Identify which cell holds the provided text, then report its (x, y) central coordinate. 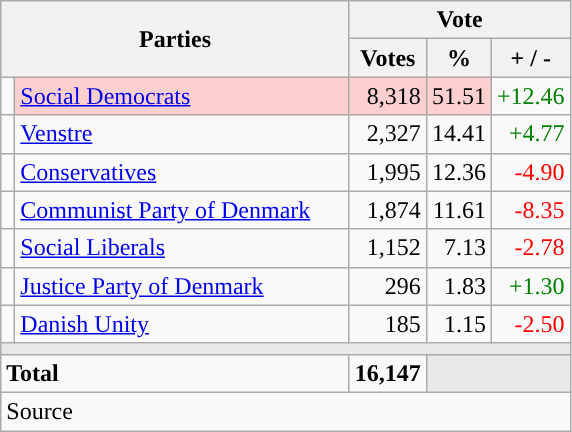
1.83 (458, 286)
Votes (388, 58)
8,318 (388, 96)
Venstre (182, 134)
-2.50 (530, 324)
Vote (460, 20)
-4.90 (530, 172)
51.51 (458, 96)
1,995 (388, 172)
-8.35 (530, 210)
14.41 (458, 134)
1,152 (388, 248)
1,874 (388, 210)
12.36 (458, 172)
Conservatives (182, 172)
1.15 (458, 324)
11.61 (458, 210)
Communist Party of Denmark (182, 210)
% (458, 58)
2,327 (388, 134)
Justice Party of Denmark (182, 286)
+ / - (530, 58)
Social Liberals (182, 248)
+1.30 (530, 286)
Parties (176, 39)
Danish Unity (182, 324)
296 (388, 286)
7.13 (458, 248)
+12.46 (530, 96)
Total (176, 373)
Social Democrats (182, 96)
-2.78 (530, 248)
+4.77 (530, 134)
16,147 (388, 373)
185 (388, 324)
Source (286, 411)
